Identify which cell holds the provided text, then report its (X, Y) central coordinate. 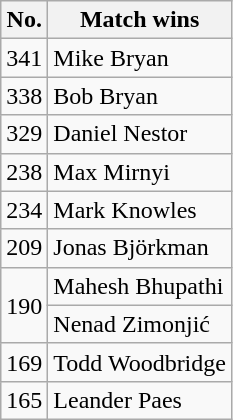
Mark Knowles (140, 210)
Nenad Zimonjić (140, 324)
209 (24, 248)
Match wins (140, 20)
Bob Bryan (140, 96)
169 (24, 362)
234 (24, 210)
165 (24, 400)
Mike Bryan (140, 58)
Jonas Björkman (140, 248)
341 (24, 58)
Max Mirnyi (140, 172)
329 (24, 134)
No. (24, 20)
190 (24, 305)
Todd Woodbridge (140, 362)
Mahesh Bhupathi (140, 286)
238 (24, 172)
Leander Paes (140, 400)
338 (24, 96)
Daniel Nestor (140, 134)
